Return (x, y) of the center of cell containing provided text 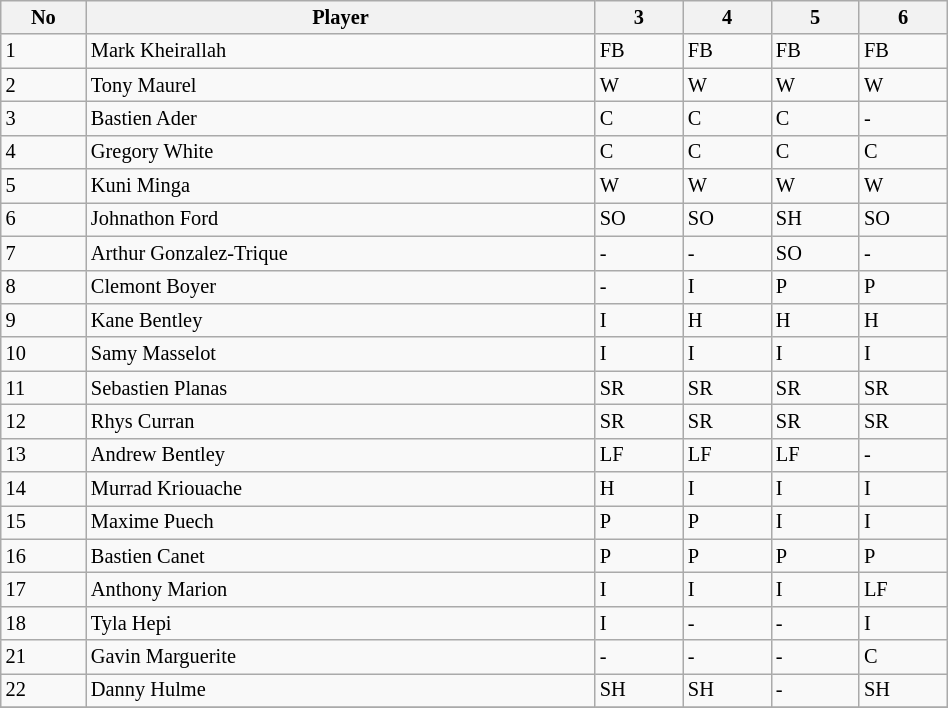
13 (44, 455)
8 (44, 287)
Kuni Minga (340, 186)
Tony Maurel (340, 85)
1 (44, 51)
Bastien Canet (340, 556)
Gavin Marguerite (340, 657)
Arthur Gonzalez-Trique (340, 253)
Samy Masselot (340, 354)
7 (44, 253)
Player (340, 17)
11 (44, 388)
16 (44, 556)
Mark Kheirallah (340, 51)
18 (44, 623)
17 (44, 589)
Gregory White (340, 152)
No (44, 17)
Danny Hulme (340, 690)
Kane Bentley (340, 320)
14 (44, 489)
12 (44, 421)
Murrad Kriouache (340, 489)
10 (44, 354)
22 (44, 690)
9 (44, 320)
Rhys Curran (340, 421)
Tyla Hepi (340, 623)
Anthony Marion (340, 589)
15 (44, 522)
Maxime Puech (340, 522)
Sebastien Planas (340, 388)
21 (44, 657)
Johnathon Ford (340, 219)
Bastien Ader (340, 118)
Clemont Boyer (340, 287)
Andrew Bentley (340, 455)
2 (44, 85)
